Find where the given text appears and provide that cell's center as (X, Y) coordinate. 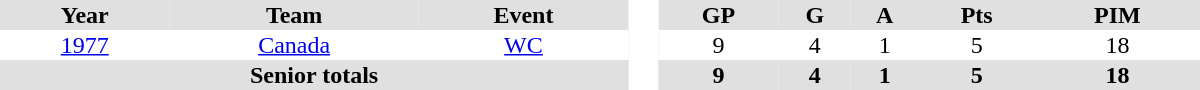
Event (524, 15)
Team (294, 15)
WC (524, 45)
GP (718, 15)
G (815, 15)
Year (85, 15)
A (885, 15)
Pts (976, 15)
1977 (85, 45)
Senior totals (314, 75)
PIM (1118, 15)
Canada (294, 45)
